For the text-containing cell, return its midpoint in (X, Y) coordinate format. 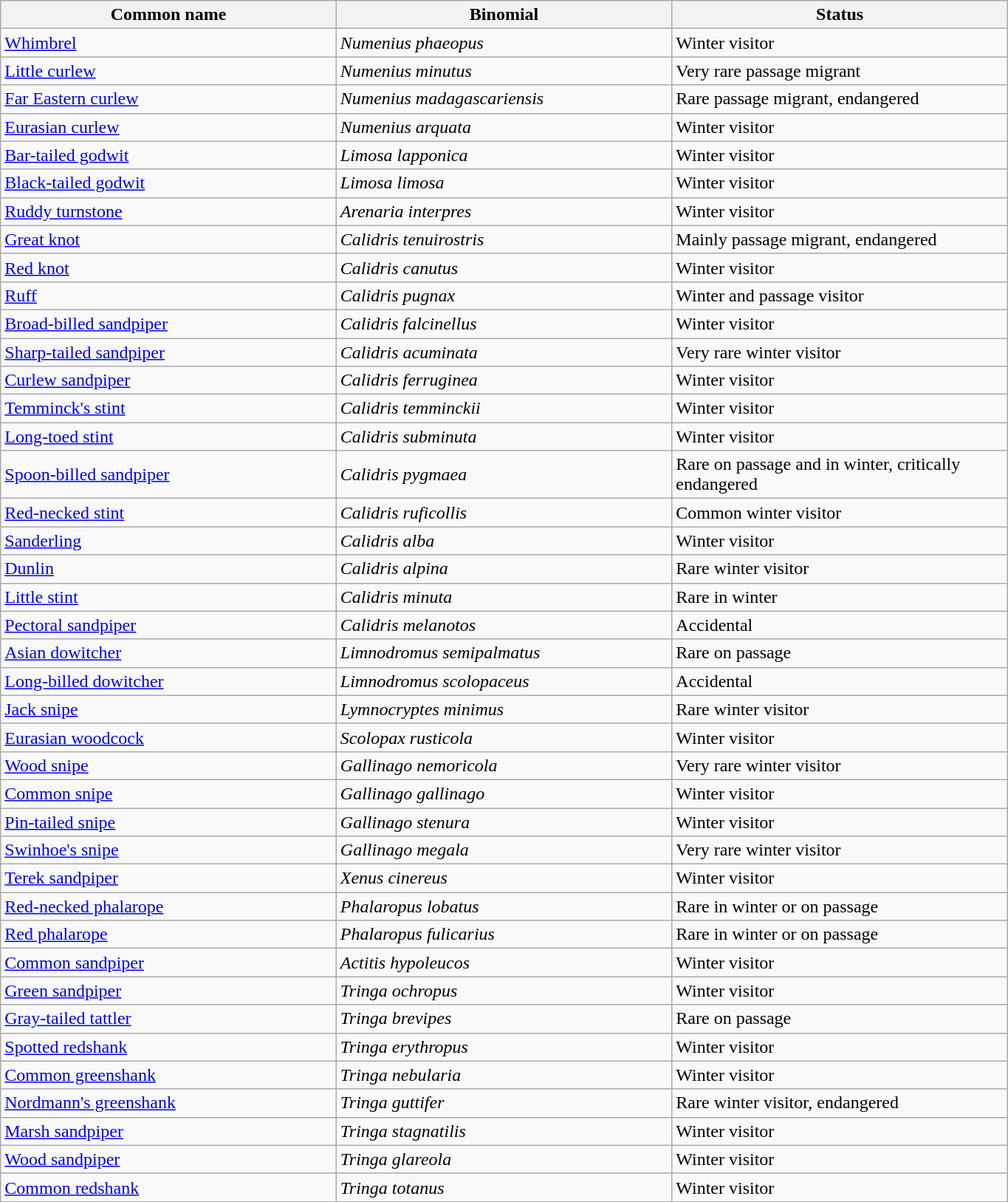
Wood snipe (168, 765)
Calidris pygmaea (504, 474)
Spotted redshank (168, 1047)
Actitis hypoleucos (504, 963)
Tringa stagnatilis (504, 1131)
Gray-tailed tattler (168, 1019)
Common name (168, 15)
Spoon-billed sandpiper (168, 474)
Rare winter visitor, endangered (840, 1103)
Eurasian curlew (168, 127)
Gallinago nemoricola (504, 765)
Gallinago stenura (504, 822)
Arenaria interpres (504, 211)
Common winter visitor (840, 513)
Phalaropus lobatus (504, 906)
Great knot (168, 239)
Calidris ruficollis (504, 513)
Ruff (168, 296)
Calidris acuminata (504, 352)
Curlew sandpiper (168, 380)
Limnodromus semipalmatus (504, 653)
Pin-tailed snipe (168, 822)
Ruddy turnstone (168, 211)
Tringa totanus (504, 1187)
Broad-billed sandpiper (168, 324)
Far Eastern curlew (168, 99)
Bar-tailed godwit (168, 155)
Calidris canutus (504, 267)
Scolopax rusticola (504, 737)
Calidris falcinellus (504, 324)
Green sandpiper (168, 991)
Common redshank (168, 1187)
Black-tailed godwit (168, 183)
Asian dowitcher (168, 653)
Long-billed dowitcher (168, 681)
Numenius arquata (504, 127)
Tringa glareola (504, 1159)
Very rare passage migrant (840, 71)
Status (840, 15)
Rare passage migrant, endangered (840, 99)
Pectoral sandpiper (168, 625)
Calidris minuta (504, 597)
Whimbrel (168, 43)
Sharp-tailed sandpiper (168, 352)
Long-toed stint (168, 437)
Calidris pugnax (504, 296)
Gallinago gallinago (504, 793)
Red phalarope (168, 935)
Gallinago megala (504, 850)
Red-necked stint (168, 513)
Tringa erythropus (504, 1047)
Common greenshank (168, 1075)
Nordmann's greenshank (168, 1103)
Wood sandpiper (168, 1159)
Calidris temminckii (504, 409)
Calidris ferruginea (504, 380)
Swinhoe's snipe (168, 850)
Limnodromus scolopaceus (504, 681)
Tringa guttifer (504, 1103)
Dunlin (168, 569)
Calidris alpina (504, 569)
Red-necked phalarope (168, 906)
Calidris tenuirostris (504, 239)
Marsh sandpiper (168, 1131)
Little stint (168, 597)
Limosa limosa (504, 183)
Lymnocryptes minimus (504, 709)
Mainly passage migrant, endangered (840, 239)
Xenus cinereus (504, 878)
Binomial (504, 15)
Jack snipe (168, 709)
Terek sandpiper (168, 878)
Common snipe (168, 793)
Numenius phaeopus (504, 43)
Numenius minutus (504, 71)
Winter and passage visitor (840, 296)
Rare on passage and in winter, critically endangered (840, 474)
Temminck's stint (168, 409)
Calidris alba (504, 541)
Numenius madagascariensis (504, 99)
Phalaropus fulicarius (504, 935)
Common sandpiper (168, 963)
Sanderling (168, 541)
Eurasian woodcock (168, 737)
Tringa ochropus (504, 991)
Rare in winter (840, 597)
Calidris melanotos (504, 625)
Calidris subminuta (504, 437)
Limosa lapponica (504, 155)
Tringa nebularia (504, 1075)
Little curlew (168, 71)
Tringa brevipes (504, 1019)
Red knot (168, 267)
